For the text-containing cell, return its midpoint in [x, y] coordinate format. 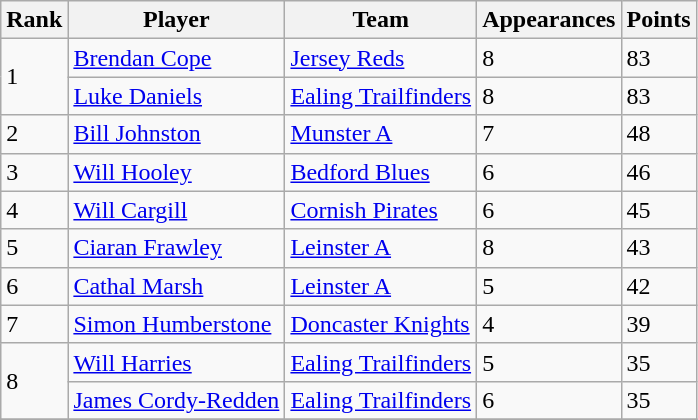
Jersey Reds [381, 58]
Rank [34, 20]
Will Hooley [176, 172]
Bill Johnston [176, 134]
39 [658, 324]
James Cordy-Redden [176, 400]
48 [658, 134]
3 [34, 172]
Team [381, 20]
Doncaster Knights [381, 324]
1 [34, 77]
Player [176, 20]
Cornish Pirates [381, 210]
2 [34, 134]
Brendan Cope [176, 58]
45 [658, 210]
Bedford Blues [381, 172]
Will Harries [176, 362]
Ciaran Frawley [176, 248]
43 [658, 248]
Cathal Marsh [176, 286]
Luke Daniels [176, 96]
Will Cargill [176, 210]
Munster A [381, 134]
Points [658, 20]
Simon Humberstone [176, 324]
46 [658, 172]
Appearances [549, 20]
42 [658, 286]
